Determine the [x, y] coordinate at the center of the cell enclosing the given text.  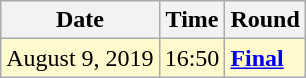
16:50 [192, 58]
Round [265, 20]
Final [265, 58]
August 9, 2019 [80, 58]
Time [192, 20]
Date [80, 20]
